Output the (x, y) coordinate of the center of the cell containing the given text.  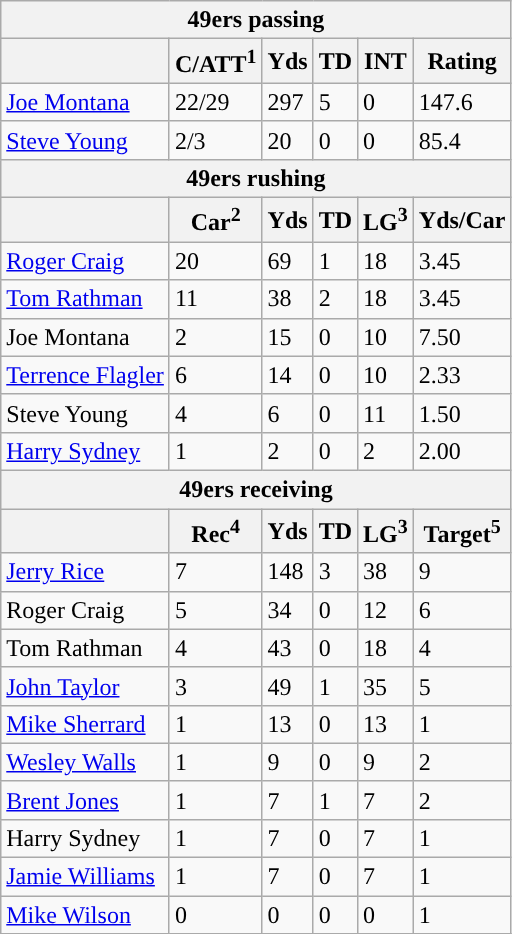
7.50 (462, 337)
Mike Sherrard (86, 724)
85.4 (462, 140)
49ers passing (256, 20)
43 (288, 648)
Wesley Walls (86, 762)
35 (386, 686)
2.00 (462, 451)
Rec4 (216, 532)
Jerry Rice (86, 572)
2/3 (216, 140)
Yds/Car (462, 220)
22/29 (216, 102)
Jamie Williams (86, 877)
49ers rushing (256, 178)
John Taylor (86, 686)
Rating (462, 62)
INT (386, 62)
69 (288, 261)
Mike Wilson (86, 915)
Brent Jones (86, 800)
Car2 (216, 220)
297 (288, 102)
49ers receiving (256, 489)
2.33 (462, 375)
1.50 (462, 413)
12 (386, 610)
148 (288, 572)
14 (288, 375)
15 (288, 337)
C/ATT1 (216, 62)
Terrence Flagler (86, 375)
Target5 (462, 532)
34 (288, 610)
147.6 (462, 102)
49 (288, 686)
